Determine the (X, Y) coordinate at the center of the cell enclosing the given text.  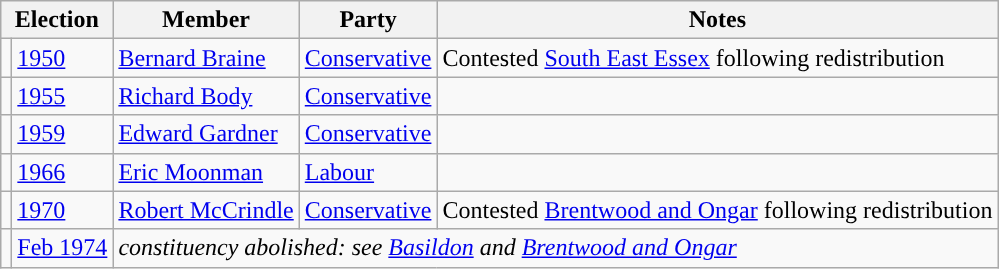
Labour (368, 172)
Robert McCrindle (206, 210)
Bernard Braine (206, 58)
1966 (62, 172)
Member (206, 20)
Eric Moonman (206, 172)
1955 (62, 96)
Notes (718, 20)
Contested South East Essex following redistribution (718, 58)
1959 (62, 134)
Election (57, 20)
Edward Gardner (206, 134)
1950 (62, 58)
Contested Brentwood and Ongar following redistribution (718, 210)
1970 (62, 210)
constituency abolished: see Basildon and Brentwood and Ongar (556, 248)
Richard Body (206, 96)
Party (368, 20)
Feb 1974 (62, 248)
